Scan for the cell matching the given text and deliver its [X, Y] coordinate at center. 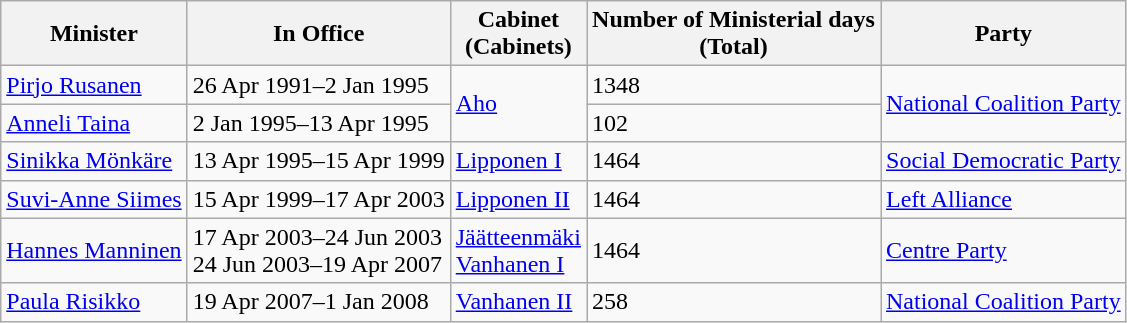
Hannes Manninen [94, 250]
Paula Risikko [94, 302]
17 Apr 2003–24 Jun 200324 Jun 2003–19 Apr 2007 [318, 250]
Lipponen I [518, 161]
Anneli Taina [94, 123]
Lipponen II [518, 199]
Sinikka Mönkäre [94, 161]
26 Apr 1991–2 Jan 1995 [318, 85]
Pirjo Rusanen [94, 85]
19 Apr 2007–1 Jan 2008 [318, 302]
Number of Ministerial days (Total) [734, 34]
Vanhanen II [518, 302]
13 Apr 1995–15 Apr 1999 [318, 161]
Left Alliance [1003, 199]
In Office [318, 34]
258 [734, 302]
102 [734, 123]
Aho [518, 104]
Party [1003, 34]
Social Democratic Party [1003, 161]
2 Jan 1995–13 Apr 1995 [318, 123]
1348 [734, 85]
Cabinet(Cabinets) [518, 34]
Suvi-Anne Siimes [94, 199]
Minister [94, 34]
15 Apr 1999–17 Apr 2003 [318, 199]
Centre Party [1003, 250]
JäätteenmäkiVanhanen I [518, 250]
